For the text-containing cell, return its midpoint in [X, Y] coordinate format. 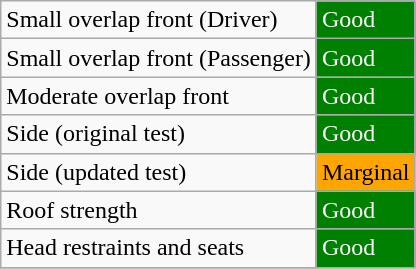
Small overlap front (Driver) [159, 20]
Side (updated test) [159, 172]
Head restraints and seats [159, 248]
Roof strength [159, 210]
Moderate overlap front [159, 96]
Small overlap front (Passenger) [159, 58]
Side (original test) [159, 134]
Marginal [366, 172]
